Determine the (X, Y) coordinate at the center of the cell enclosing the given text.  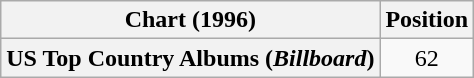
62 (427, 58)
Chart (1996) (190, 20)
US Top Country Albums (Billboard) (190, 58)
Position (427, 20)
